Detect which cell encompasses the target text, then output its [x, y] center coordinate. 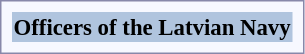
Officers of the Latvian Navy [152, 27]
